Determine the [x, y] coordinate at the center of the cell enclosing the given text.  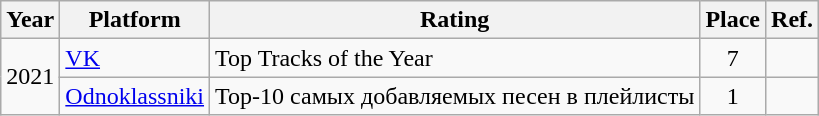
Rating [455, 20]
Place [733, 20]
Odnoklassniki [135, 96]
1 [733, 96]
Top Tracks of the Year [455, 58]
Ref. [792, 20]
7 [733, 58]
Platform [135, 20]
VK [135, 58]
Year [30, 20]
Top-10 самых добавляемых песен в плейлисты [455, 96]
2021 [30, 77]
